Return the (X, Y) coordinate for the center point of the cell that contains the specified text.  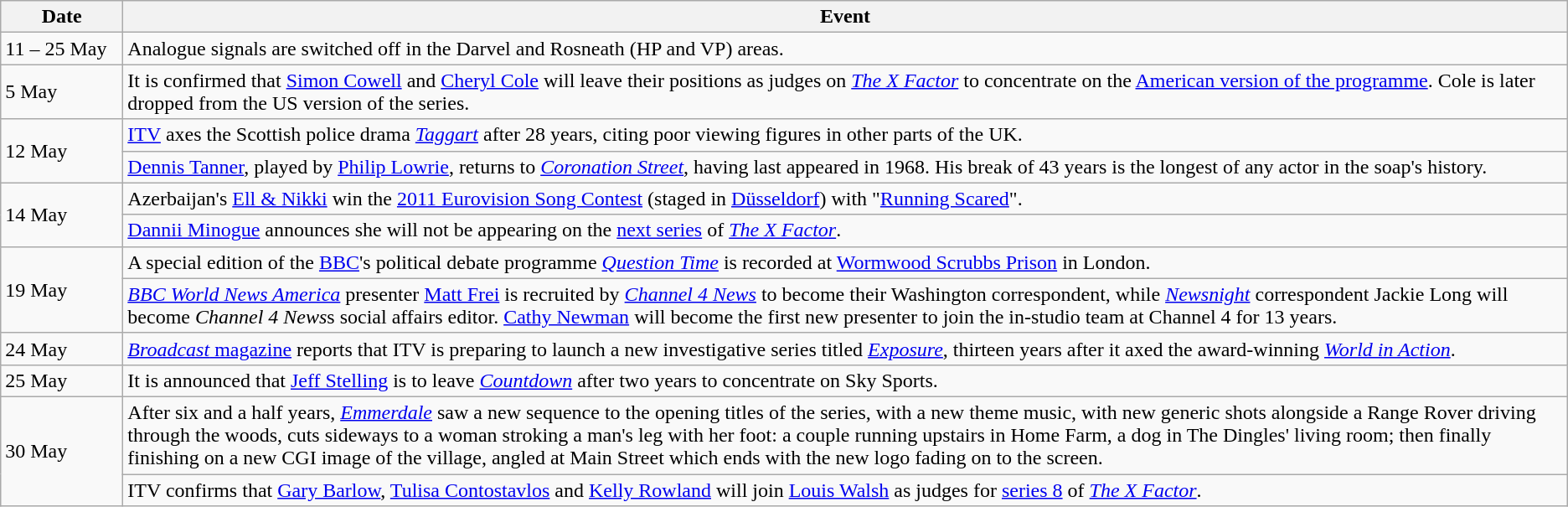
25 May (62, 380)
A special edition of the BBC's political debate programme Question Time is recorded at Wormwood Scrubbs Prison in London. (845, 262)
Dannii Minogue announces she will not be appearing on the next series of The X Factor. (845, 230)
30 May (62, 451)
Azerbaijan's Ell & Nikki win the 2011 Eurovision Song Contest (staged in Düsseldorf) with "Running Scared". (845, 199)
ITV axes the Scottish police drama Taggart after 28 years, citing poor viewing figures in other parts of the UK. (845, 135)
12 May (62, 151)
It is announced that Jeff Stelling is to leave Countdown after two years to concentrate on Sky Sports. (845, 380)
Analogue signals are switched off in the Darvel and Rosneath (HP and VP) areas. (845, 49)
11 – 25 May (62, 49)
ITV confirms that Gary Barlow, Tulisa Contostavlos and Kelly Rowland will join Louis Walsh as judges for series 8 of The X Factor. (845, 490)
19 May (62, 290)
14 May (62, 215)
5 May (62, 92)
Date (62, 17)
24 May (62, 349)
Event (845, 17)
